Provide the [X, Y] coordinate of the cell's center where the given text is located.  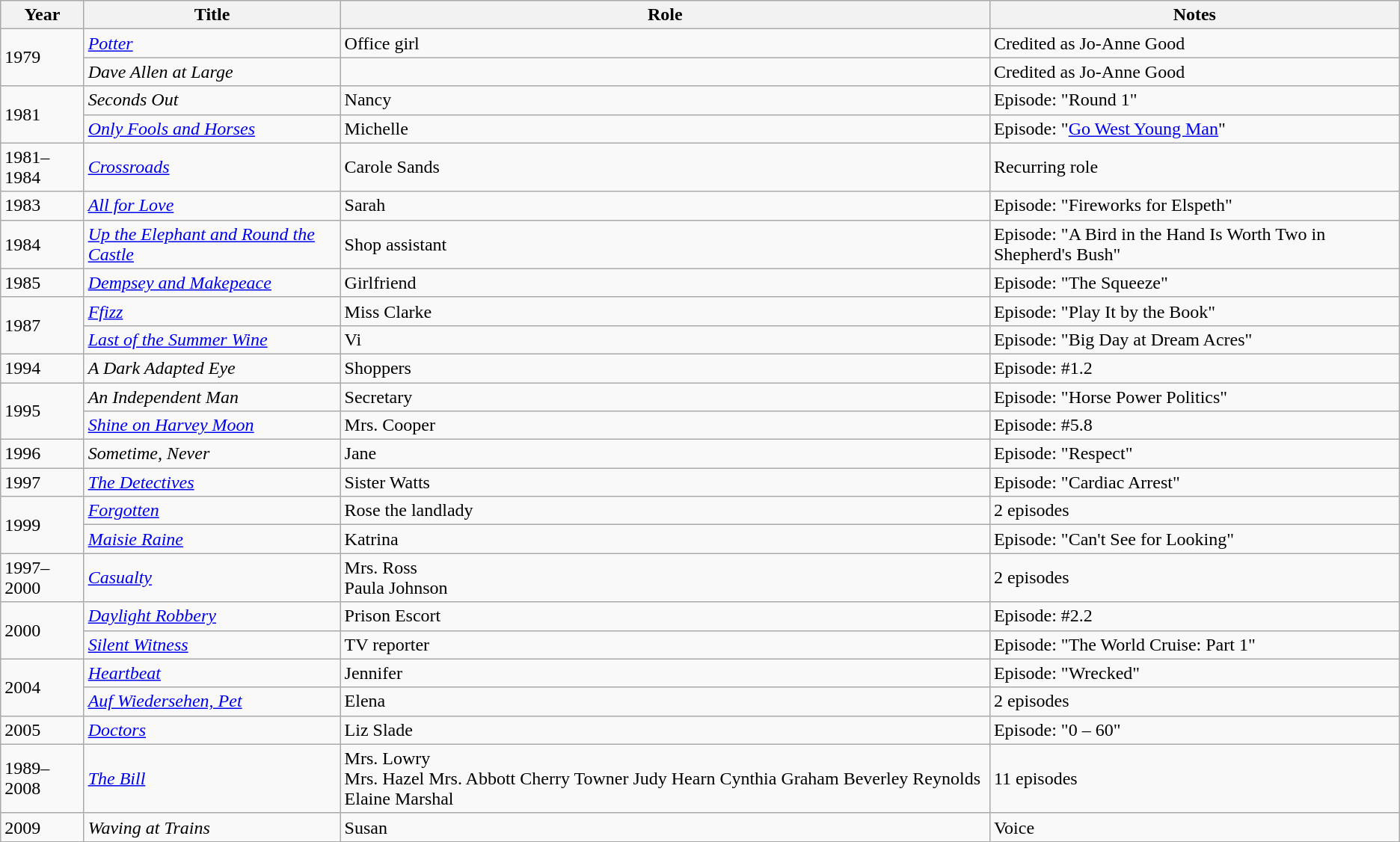
Episode: "Go West Young Man" [1194, 129]
Episode: "Play It by the Book" [1194, 311]
Susan [665, 827]
Elena [665, 701]
1996 [42, 454]
Secretary [665, 397]
A Dark Adapted Eye [212, 368]
Potter [212, 43]
Episode: "Cardiac Arrest" [1194, 482]
All for Love [212, 206]
Episode: "Fireworks for Elspeth" [1194, 206]
Office girl [665, 43]
2004 [42, 687]
Katrina [665, 539]
Last of the Summer Wine [212, 339]
Notes [1194, 15]
Jane [665, 454]
Episode: "0 – 60" [1194, 730]
Role [665, 15]
1997–2000 [42, 577]
11 episodes [1194, 778]
Vi [665, 339]
Sarah [665, 206]
Episode: #1.2 [1194, 368]
1983 [42, 206]
1981 [42, 114]
Doctors [212, 730]
Seconds Out [212, 100]
1995 [42, 411]
Shop assistant [665, 244]
1984 [42, 244]
Sister Watts [665, 482]
1981–1984 [42, 168]
Auf Wiedersehen, Pet [212, 701]
Miss Clarke [665, 311]
Sometime, Never [212, 454]
Episode: "The Squeeze" [1194, 283]
Recurring role [1194, 168]
Episode: #5.8 [1194, 425]
Heartbeat [212, 673]
Only Fools and Horses [212, 129]
Waving at Trains [212, 827]
Episode: "Round 1" [1194, 100]
Episode: "Horse Power Politics" [1194, 397]
Episode: "Big Day at Dream Acres" [1194, 339]
The Detectives [212, 482]
Episode: "A Bird in the Hand Is Worth Two in Shepherd's Bush" [1194, 244]
Liz Slade [665, 730]
Episode: "Wrecked" [1194, 673]
2005 [42, 730]
Mrs. LowryMrs. Hazel Mrs. Abbott Cherry Towner Judy Hearn Cynthia Graham Beverley Reynolds Elaine Marshal [665, 778]
Episode: "The World Cruise: Part 1" [1194, 645]
Voice [1194, 827]
Silent Witness [212, 645]
Michelle [665, 129]
1999 [42, 525]
1987 [42, 325]
Daylight Robbery [212, 616]
TV reporter [665, 645]
Nancy [665, 100]
Episode: "Respect" [1194, 454]
Prison Escort [665, 616]
1985 [42, 283]
An Independent Man [212, 397]
Carole Sands [665, 168]
2009 [42, 827]
Girlfriend [665, 283]
Mrs. RossPaula Johnson [665, 577]
Maisie Raine [212, 539]
Crossroads [212, 168]
Year [42, 15]
Episode: "Can't See for Looking" [1194, 539]
1994 [42, 368]
Episode: #2.2 [1194, 616]
Dave Allen at Large [212, 72]
Mrs. Cooper [665, 425]
Forgotten [212, 511]
1997 [42, 482]
Casualty [212, 577]
Shoppers [665, 368]
Jennifer [665, 673]
Ffizz [212, 311]
2000 [42, 630]
Dempsey and Makepeace [212, 283]
Title [212, 15]
1979 [42, 58]
The Bill [212, 778]
Rose the landlady [665, 511]
Up the Elephant and Round the Castle [212, 244]
1989–2008 [42, 778]
Shine on Harvey Moon [212, 425]
